Locate the cell with the specified text and output its (x, y) center coordinate. 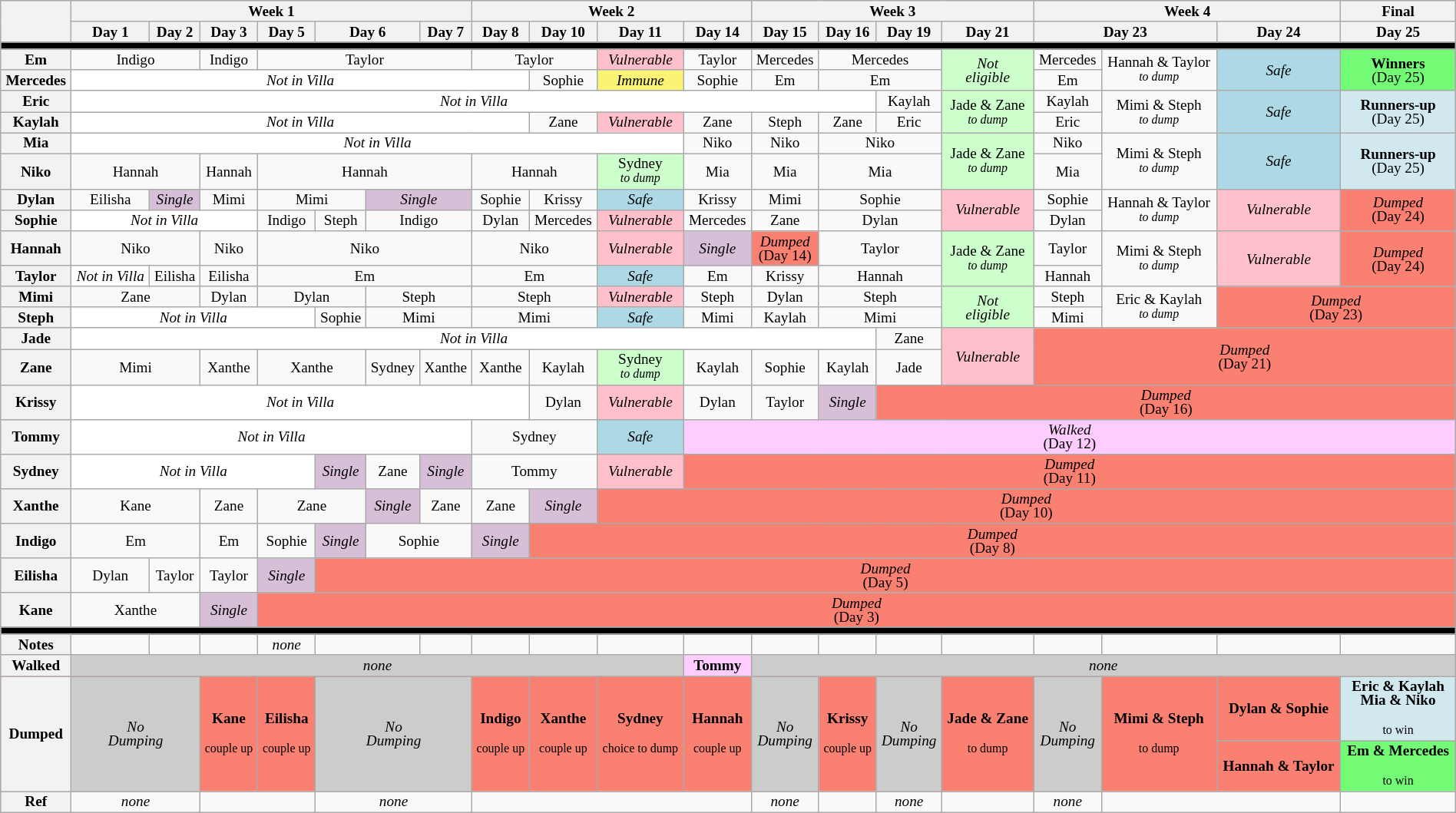
Day 23 (1125, 32)
Dylan & Sophie (1279, 708)
Week 4 (1187, 11)
Dumped(Day 10) (1026, 505)
Xanthecouple up (563, 733)
Eric & Kaylahto dump (1159, 307)
Day 11 (640, 32)
Dumped(Day 21) (1244, 356)
Day 15 (785, 32)
Eric & KaylahMia & Nikoto win (1398, 708)
Dumped(Day 3) (857, 610)
Dumped(Day 14) (785, 249)
Indigocouple up (501, 733)
Dumped (36, 733)
Day 21 (988, 32)
Day 6 (368, 32)
Day 1 (111, 32)
Dumped(Day 16) (1166, 402)
Ref (36, 801)
Day 14 (717, 32)
Dumped(Day 11) (1069, 471)
Final (1398, 11)
Hannah & Taylor (1279, 765)
Notes (36, 645)
Week 1 (272, 11)
Week 2 (611, 11)
Day 2 (175, 32)
Day 24 (1279, 32)
Kanecouple up (229, 733)
Winners(Day 25) (1398, 70)
Sydneychoice to dump (640, 733)
Day 8 (501, 32)
Eilishacouple up (287, 733)
Em & Mercedesto win (1398, 765)
Day 7 (445, 32)
Dumped(Day 8) (992, 540)
Week 3 (892, 11)
Immune (640, 80)
Day 19 (909, 32)
Day 25 (1398, 32)
Day 3 (229, 32)
Walked(Day 12) (1069, 436)
Walked (36, 665)
Day 16 (848, 32)
Hannahcouple up (717, 733)
Dumped(Day 5) (885, 576)
Krissycouple up (848, 733)
Dumped(Day 23) (1336, 307)
Day 10 (563, 32)
Day 5 (287, 32)
